Output the [X, Y] coordinate of the center of the cell containing the given text.  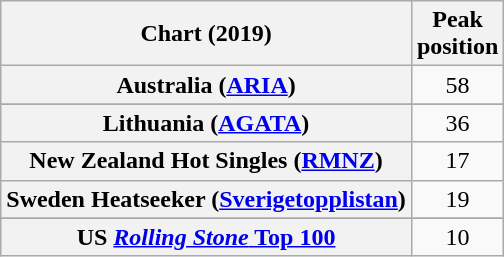
10 [457, 237]
US Rolling Stone Top 100 [206, 237]
Australia (ARIA) [206, 85]
17 [457, 161]
Lithuania (AGATA) [206, 123]
58 [457, 85]
Chart (2019) [206, 34]
New Zealand Hot Singles (RMNZ) [206, 161]
19 [457, 199]
36 [457, 123]
Peakposition [457, 34]
Sweden Heatseeker (Sverigetopplistan) [206, 199]
